Determine the [X, Y] coordinate at the center of the cell enclosing the given text.  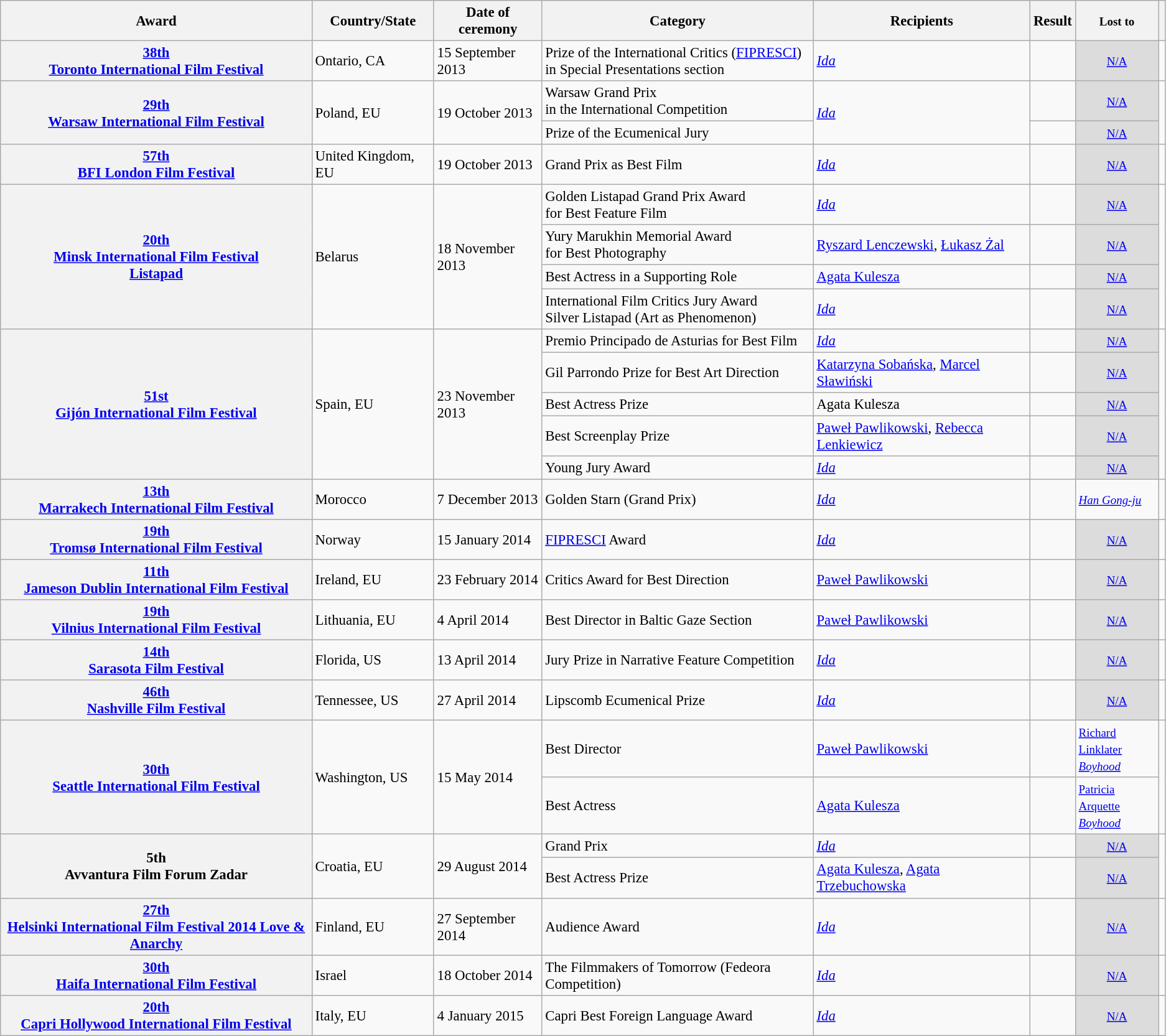
Belarus [373, 256]
38th Toronto International Film Festival [157, 61]
18 October 2014 [488, 976]
13 April 2014 [488, 661]
Result [1053, 21]
19th Vilnius International Film Festival [157, 620]
Capri Best Foreign Language Award [678, 1015]
Best Director in Baltic Gaze Section [678, 620]
Prize of the International Critics (FIPRESCI) in Special Presentations section [678, 61]
Country/State [373, 21]
Washington, US [373, 778]
30th Haifa International Film Festival [157, 976]
Agata Kulesza, Agata Trzebuchowska [922, 879]
Richard LinklaterBoyhood [1117, 749]
Grand Prix as Best Film [678, 164]
23 February 2014 [488, 580]
20th Capri Hollywood International Film Festival [157, 1015]
International Film Critics Jury AwardSilver Listapad (Art as Phenomenon) [678, 309]
29th Warsaw International Film Festival [157, 113]
Category [678, 21]
27th Helsinki International Film Festival 2014 Love & Anarchy [157, 926]
Award [157, 21]
57th BFI London Film Festival [157, 164]
Prize of the Ecumenical Jury [678, 133]
Young Jury Award [678, 468]
Florida, US [373, 661]
20th Minsk International Film Festival Listapad [157, 256]
Israel [373, 976]
Finland, EU [373, 926]
Ryszard Lenczewski, Łukasz Żal [922, 245]
Han Gong-ju [1117, 499]
27 April 2014 [488, 701]
Best Director [678, 749]
Lithuania, EU [373, 620]
11th Jameson Dublin International Film Festival [157, 580]
Critics Award for Best Direction [678, 580]
5th Avvantura Film Forum Zadar [157, 866]
Best Actress [678, 806]
Warsaw Grand Prix in the International Competition [678, 101]
Poland, EU [373, 113]
4 January 2015 [488, 1015]
7 December 2013 [488, 499]
23 November 2013 [488, 404]
4 April 2014 [488, 620]
27 September 2014 [488, 926]
Norway [373, 540]
Grand Prix [678, 846]
Patricia ArquetteBoyhood [1117, 806]
Paweł Pawlikowski, Rebecca Lenkiewicz [922, 436]
Tennessee, US [373, 701]
46th Nashville Film Festival [157, 701]
15 September 2013 [488, 61]
Katarzyna Sobańska, Marcel Sławiński [922, 372]
14th Sarasota Film Festival [157, 661]
FIPRESCI Award [678, 540]
Ireland, EU [373, 580]
Spain, EU [373, 404]
Yury Marukhin Memorial Award for Best Photography [678, 245]
Best Actress in a Supporting Role [678, 277]
Golden Starn (Grand Prix) [678, 499]
Lipscomb Ecumenical Prize [678, 701]
13th Marrakech International Film Festival [157, 499]
18 November 2013 [488, 256]
Gil Parrondo Prize for Best Art Direction [678, 372]
51st Gijón International Film Festival [157, 404]
Italy, EU [373, 1015]
Jury Prize in Narrative Feature Competition [678, 661]
The Filmmakers of Tomorrow (Fedeora Competition) [678, 976]
Ontario, CA [373, 61]
Morocco [373, 499]
Golden Listapad Grand Prix Award for Best Feature Film [678, 205]
Premio Principado de Asturias for Best Film [678, 340]
15 January 2014 [488, 540]
Recipients [922, 21]
Croatia, EU [373, 866]
19th Tromsø International Film Festival [157, 540]
Lost to [1117, 21]
30th Seattle International Film Festival [157, 778]
29 August 2014 [488, 866]
United Kingdom, EU [373, 164]
Audience Award [678, 926]
Date of ceremony [488, 21]
Best Screenplay Prize [678, 436]
15 May 2014 [488, 778]
